Capture the cell that displays the provided text and extract its (X, Y) central coordinate. 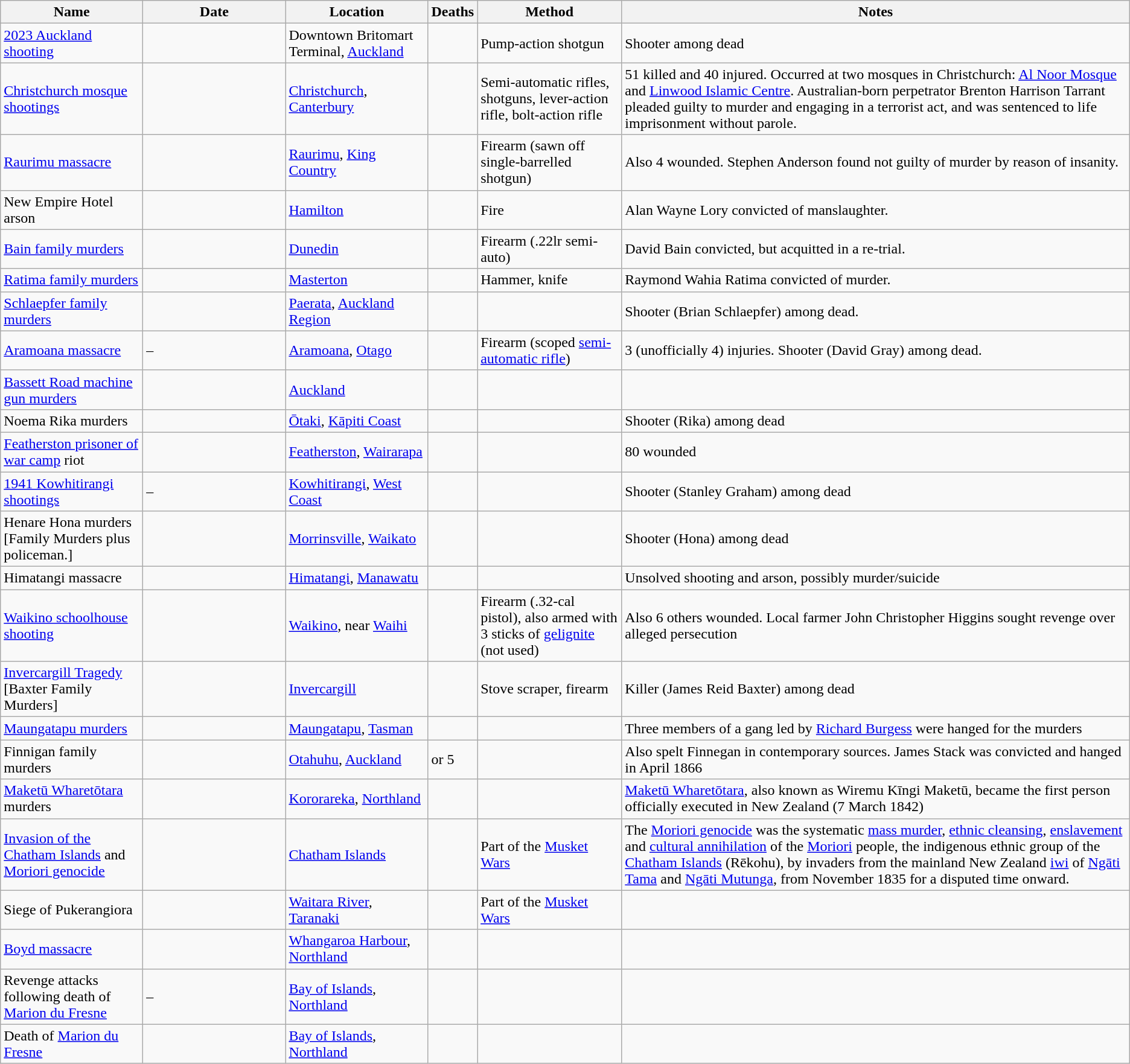
Finnigan family murders (72, 759)
Unsolved shooting and arson, possibly murder/suicide (875, 578)
Ratima family murders (72, 280)
Killer (James Reid Baxter) among dead (875, 689)
Also 4 wounded. Stephen Anderson found not guilty of murder by reason of insanity. (875, 162)
Shooter among dead (875, 43)
Date (214, 12)
Kororareka, Northland (357, 799)
Featherston, Wairarapa (357, 451)
David Bain convicted, but acquitted in a re-trial. (875, 249)
Shooter (Stanley Graham) among dead (875, 491)
Shooter (Rika) among dead (875, 421)
Also 6 others wounded. Local farmer John Christopher Higgins sought revenge over alleged persecution (875, 625)
Noema Rika murders (72, 421)
Hamilton (357, 210)
Boyd massacre (72, 949)
Kowhitirangi, West Coast (357, 491)
New Empire Hotel arson (72, 210)
Paerata, Auckland Region (357, 311)
1941 Kowhitirangi shootings (72, 491)
Deaths (453, 12)
Alan Wayne Lory convicted of manslaughter. (875, 210)
Aramoana massacre (72, 350)
Featherston prisoner of war camp riot (72, 451)
Raymond Wahia Ratima convicted of murder. (875, 280)
Christchurch, Canterbury (357, 99)
Himatangi, Manawatu (357, 578)
Location (357, 12)
Waikino, near Waihi (357, 625)
Dunedin (357, 249)
Raurimu, King Country (357, 162)
80 wounded (875, 451)
Aramoana, Otago (357, 350)
Maungatapu, Tasman (357, 728)
Bain family murders (72, 249)
Firearm (sawn off single-barrelled shotgun) (549, 162)
3 (unofficially 4) injuries. Shooter (David Gray) among dead. (875, 350)
Shooter (Brian Schlaepfer) among dead. (875, 311)
Also spelt Finnegan in contemporary sources. James Stack was convicted and hanged in April 1866 (875, 759)
Method (549, 12)
Chatham Islands (357, 855)
Bassett Road machine gun murders (72, 390)
or 5 (453, 759)
Otahuhu, Auckland (357, 759)
Maketū Wharetōtara, also known as Wiremu Kīngi Maketū, became the first person officially executed in New Zealand (7 March 1842) (875, 799)
Invasion of the Chatham Islands and Moriori genocide (72, 855)
Maungatapu murders (72, 728)
Semi-automatic rifles, shotguns, lever-action rifle, bolt-action rifle (549, 99)
Invercargill (357, 689)
Downtown Britomart Terminal, Auckland (357, 43)
Three members of a gang led by Richard Burgess were hanged for the murders (875, 728)
Himatangi massacre (72, 578)
Maketū Wharetōtara murders (72, 799)
Auckland (357, 390)
Stove scraper, firearm (549, 689)
Firearm (.22lr semi-auto) (549, 249)
Henare Hona murders [Family Murders plus policeman.] (72, 539)
Name (72, 12)
Firearm (scoped semi-automatic rifle) (549, 350)
Death of Marion du Fresne (72, 1044)
Pump-action shotgun (549, 43)
Hammer, knife (549, 280)
Siege of Pukerangiora (72, 910)
Christchurch mosque shootings (72, 99)
Schlaepfer family murders (72, 311)
Revenge attacks following death of Marion du Fresne (72, 996)
Invercargill Tragedy [Baxter Family Murders] (72, 689)
Ōtaki, Kāpiti Coast (357, 421)
Waikino schoolhouse shooting (72, 625)
Whangaroa Harbour, Northland (357, 949)
Fire (549, 210)
Morrinsville, Waikato (357, 539)
Raurimu massacre (72, 162)
Firearm (.32-cal pistol), also armed with 3 sticks of gelignite (not used) (549, 625)
Masterton (357, 280)
Shooter (Hona) among dead (875, 539)
2023 Auckland shooting (72, 43)
Waitara River, Taranaki (357, 910)
Notes (875, 12)
